For the text-containing cell, return its midpoint in (X, Y) coordinate format. 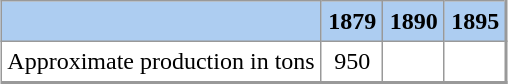
Approximate production in tons (162, 62)
1879 (352, 21)
1890 (414, 21)
1895 (475, 21)
950 (352, 62)
